Find where the given text appears and provide that cell's center as (x, y) coordinate. 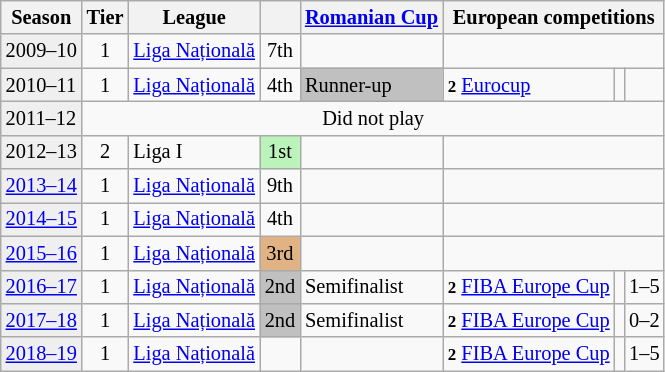
2010–11 (42, 85)
1st (280, 152)
2009–10 (42, 51)
Runner-up (372, 85)
2 Eurocup (529, 85)
3rd (280, 253)
2017–18 (42, 320)
9th (280, 186)
0–2 (644, 320)
European competitions (554, 17)
2 (106, 152)
2011–12 (42, 118)
7th (280, 51)
2018–19 (42, 354)
2013–14 (42, 186)
2012–13 (42, 152)
2016–17 (42, 287)
Did not play (374, 118)
League (194, 17)
Tier (106, 17)
2014–15 (42, 219)
2015–16 (42, 253)
Season (42, 17)
Romanian Cup (372, 17)
Liga I (194, 152)
